Identify which cell holds the provided text, then report its [x, y] central coordinate. 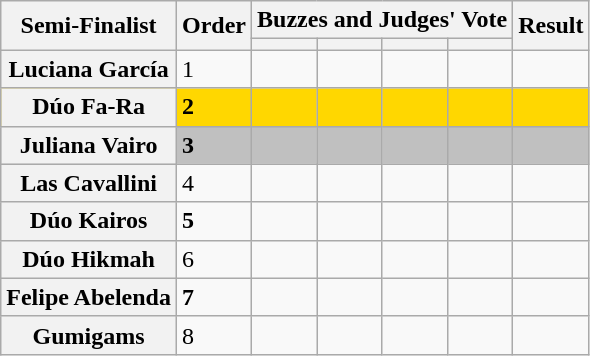
8 [214, 335]
Luciana García [89, 69]
Order [214, 26]
Dúo Fa-Ra [89, 107]
Result [551, 26]
Gumigams [89, 335]
3 [214, 145]
5 [214, 221]
2 [214, 107]
Buzzes and Judges' Vote [382, 20]
1 [214, 69]
Dúo Hikmah [89, 259]
Juliana Vairo [89, 145]
Las Cavallini [89, 183]
Dúo Kairos [89, 221]
7 [214, 297]
4 [214, 183]
Felipe Abelenda [89, 297]
6 [214, 259]
Semi-Finalist [89, 26]
